Identify which cell holds the provided text, then report its [X, Y] central coordinate. 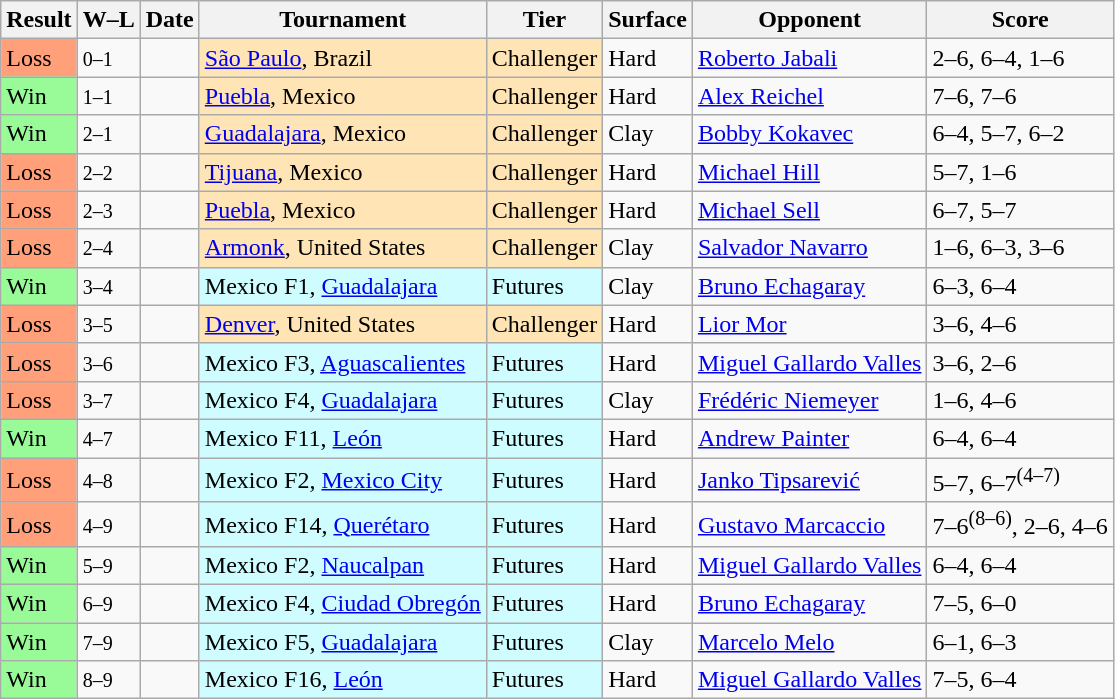
Result [39, 20]
3–6, 2–6 [1020, 362]
2–6, 6–4, 1–6 [1020, 58]
Mexico F3, Aguascalientes [342, 362]
3–7 [108, 400]
Mexico F14, Querétaro [342, 524]
Salvador Navarro [810, 248]
7–6, 7–6 [1020, 96]
2–1 [108, 134]
7–5, 6–4 [1020, 680]
Michael Sell [810, 210]
Surface [648, 20]
3–6, 4–6 [1020, 324]
7–5, 6–0 [1020, 604]
3–4 [108, 286]
São Paulo, Brazil [342, 58]
7–6(8–6), 2–6, 4–6 [1020, 524]
Tijuana, Mexico [342, 172]
Date [170, 20]
6–1, 6–3 [1020, 642]
Mexico F4, Guadalajara [342, 400]
Mexico F2, Naucalpan [342, 566]
6–7, 5–7 [1020, 210]
4–7 [108, 438]
6–9 [108, 604]
W–L [108, 20]
Tier [544, 20]
4–8 [108, 480]
Mexico F4, Ciudad Obregón [342, 604]
Mexico F1, Guadalajara [342, 286]
6–4, 5–7, 6–2 [1020, 134]
2–2 [108, 172]
Opponent [810, 20]
Michael Hill [810, 172]
7–9 [108, 642]
3–6 [108, 362]
5–7, 1–6 [1020, 172]
Score [1020, 20]
Tournament [342, 20]
8–9 [108, 680]
Lior Mor [810, 324]
2–4 [108, 248]
Alex Reichel [810, 96]
Andrew Painter [810, 438]
3–5 [108, 324]
Bobby Kokavec [810, 134]
4–9 [108, 524]
0–1 [108, 58]
Janko Tipsarević [810, 480]
Roberto Jabali [810, 58]
Mexico F2, Mexico City [342, 480]
1–6, 4–6 [1020, 400]
1–6, 6–3, 3–6 [1020, 248]
Mexico F16, León [342, 680]
Mexico F5, Guadalajara [342, 642]
1–1 [108, 96]
Guadalajara, Mexico [342, 134]
2–3 [108, 210]
6–3, 6–4 [1020, 286]
Gustavo Marcaccio [810, 524]
Armonk, United States [342, 248]
Frédéric Niemeyer [810, 400]
Marcelo Melo [810, 642]
Denver, United States [342, 324]
5–7, 6–7(4–7) [1020, 480]
5–9 [108, 566]
Mexico F11, León [342, 438]
